Identify which cell holds the provided text, then report its [X, Y] central coordinate. 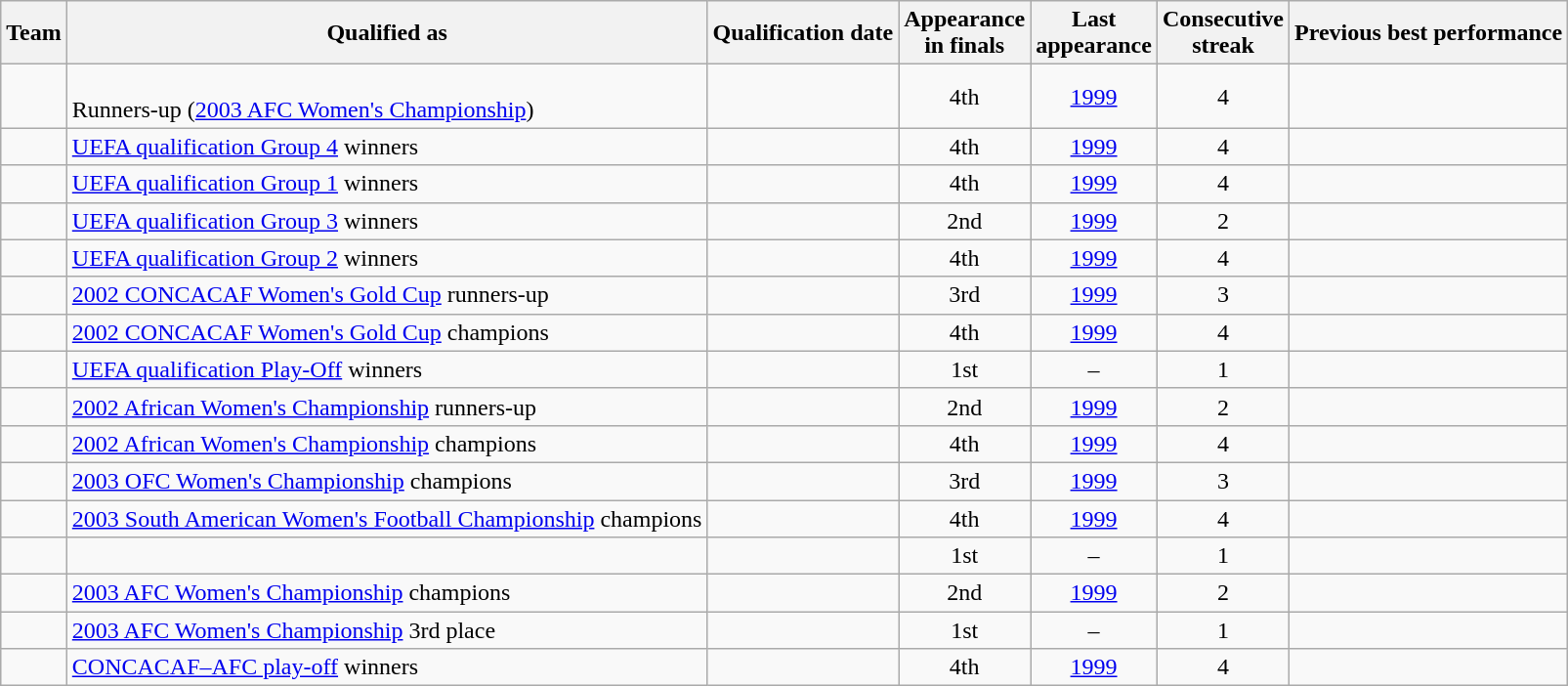
2003 AFC Women's Championship 3rd place [387, 630]
UEFA qualification Play-Off winners [387, 369]
Team [34, 33]
Previous best performance [1428, 33]
UEFA qualification Group 1 winners [387, 184]
Qualification date [803, 33]
2002 CONCACAF Women's Gold Cup runners-up [387, 295]
Appearancein finals [965, 33]
UEFA qualification Group 2 winners [387, 258]
2003 AFC Women's Championship champions [387, 593]
Qualified as [387, 33]
2003 South American Women's Football Championship champions [387, 519]
2002 CONCACAF Women's Gold Cup champions [387, 332]
2002 African Women's Championship runners-up [387, 407]
Lastappearance [1094, 33]
Consecutivestreak [1223, 33]
2003 OFC Women's Championship champions [387, 481]
CONCACAF–AFC play-off winners [387, 667]
Runners-up (2003 AFC Women's Championship) [387, 96]
2002 African Women's Championship champions [387, 444]
UEFA qualification Group 3 winners [387, 221]
UEFA qualification Group 4 winners [387, 147]
